Locate the cell with the specified text and output its (x, y) center coordinate. 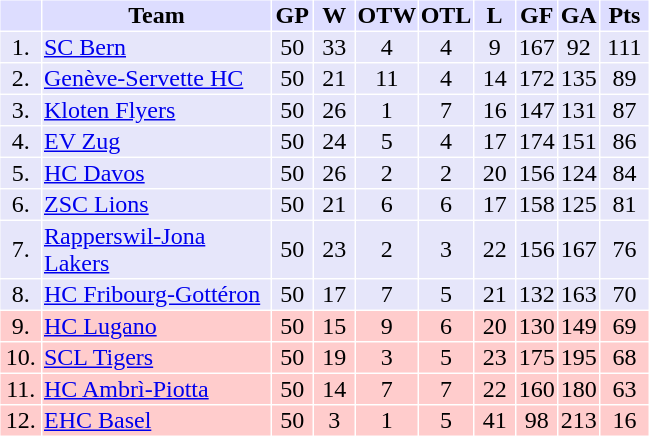
3. (20, 110)
130 (536, 326)
HC Fribourg-Gottéron (156, 295)
131 (578, 110)
Pts (624, 15)
8. (20, 295)
147 (536, 110)
EHC Basel (156, 421)
70 (624, 295)
W (334, 15)
76 (624, 250)
GP (292, 15)
L (494, 15)
84 (624, 173)
68 (624, 357)
151 (578, 141)
69 (624, 326)
15 (334, 326)
9. (20, 326)
160 (536, 389)
Team (156, 15)
213 (578, 421)
SCL Tigers (156, 357)
111 (624, 47)
11 (387, 79)
87 (624, 110)
GA (578, 15)
Rapperswil-Jona Lakers (156, 250)
158 (536, 205)
163 (578, 295)
HC Davos (156, 173)
EV Zug (156, 141)
132 (536, 295)
195 (578, 357)
98 (536, 421)
86 (624, 141)
135 (578, 79)
41 (494, 421)
4. (20, 141)
124 (578, 173)
HC Ambrì-Piotta (156, 389)
175 (536, 357)
10. (20, 357)
OTW (387, 15)
7. (20, 250)
Kloten Flyers (156, 110)
5. (20, 173)
19 (334, 357)
ZSC Lions (156, 205)
89 (624, 79)
SC Bern (156, 47)
180 (578, 389)
Genève-Servette HC (156, 79)
81 (624, 205)
174 (536, 141)
6. (20, 205)
172 (536, 79)
11. (20, 389)
1. (20, 47)
149 (578, 326)
2. (20, 79)
HC Lugano (156, 326)
GF (536, 15)
125 (578, 205)
33 (334, 47)
24 (334, 141)
12. (20, 421)
63 (624, 389)
92 (578, 47)
OTL (446, 15)
